Identify which cell holds the provided text, then report its [X, Y] central coordinate. 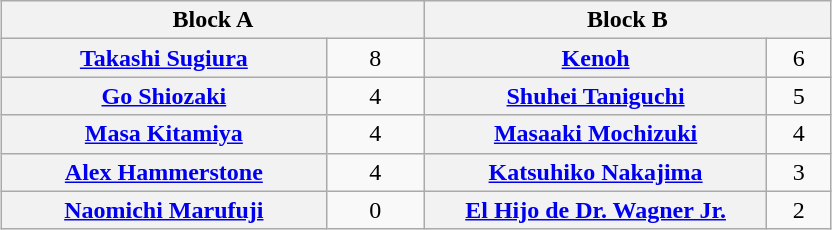
2 [799, 210]
Katsuhiko Nakajima [596, 172]
8 [375, 58]
6 [799, 58]
Go Shiozaki [164, 96]
0 [375, 210]
El Hijo de Dr. Wagner Jr. [596, 210]
Masaaki Mochizuki [596, 134]
3 [799, 172]
Takashi Sugiura [164, 58]
Naomichi Marufuji [164, 210]
Block A [214, 20]
Masa Kitamiya [164, 134]
Shuhei Taniguchi [596, 96]
5 [799, 96]
Kenoh [596, 58]
Alex Hammerstone [164, 172]
Block B [627, 20]
